Return the [X, Y] coordinate for the center point of the cell that contains the specified text.  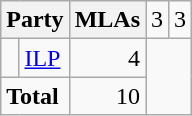
4 [107, 58]
Total [35, 96]
ILP [44, 58]
10 [107, 96]
MLAs [107, 20]
Party [35, 20]
